Capture the cell that displays the provided text and extract its (X, Y) central coordinate. 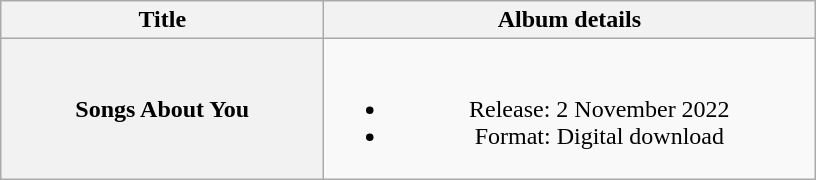
Title (162, 20)
Album details (570, 20)
Songs About You (162, 109)
Release: 2 November 2022Format: Digital download (570, 109)
